Find where the given text appears and provide that cell's center as (X, Y) coordinate. 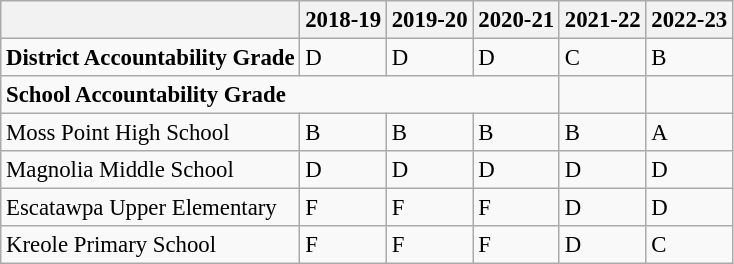
Kreole Primary School (150, 245)
Magnolia Middle School (150, 170)
2022-23 (690, 20)
2020-21 (516, 20)
2018-19 (344, 20)
Escatawpa Upper Elementary (150, 208)
Moss Point High School (150, 133)
A (690, 133)
School Accountability Grade (280, 95)
2021-22 (602, 20)
2019-20 (430, 20)
District Accountability Grade (150, 58)
